Detect which cell encompasses the target text, then output its (X, Y) center coordinate. 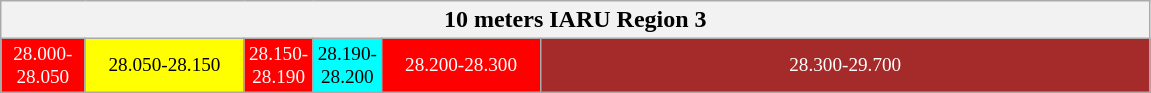
28.200-28.300 (460, 66)
28.150-28.190 (278, 66)
10 meters IARU Region 3 (576, 20)
28.300-29.700 (846, 66)
28.190-28.200 (347, 66)
28.050-28.150 (164, 66)
28.000-28.050 (43, 66)
